Provide the [x, y] coordinate of the cell's center where the given text is located.  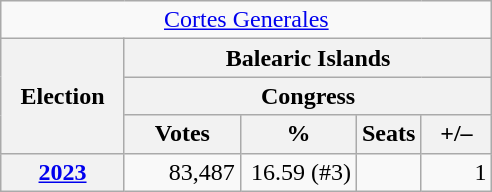
83,487 [182, 172]
Seats [388, 134]
Votes [182, 134]
+/– [456, 134]
Congress [308, 96]
Election [63, 96]
Cortes Generales [246, 20]
1 [456, 172]
16.59 (#3) [298, 172]
2023 [63, 172]
Balearic Islands [308, 58]
% [298, 134]
